Return [x, y] of the center of cell containing provided text 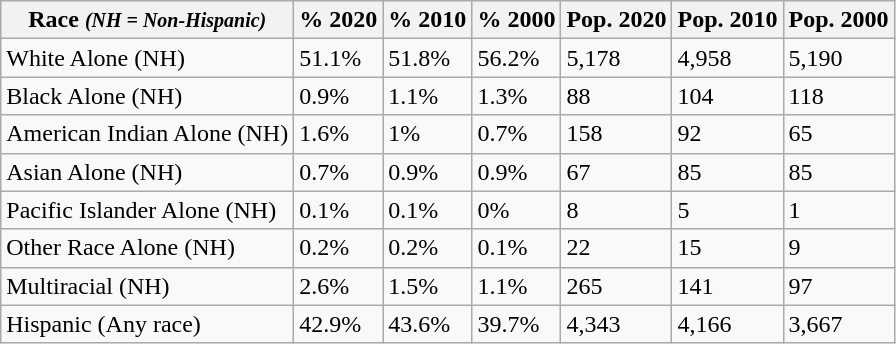
56.2% [516, 58]
Pop. 2010 [728, 20]
4,958 [728, 58]
1.3% [516, 96]
5,178 [616, 58]
0% [516, 210]
5 [728, 210]
67 [616, 172]
65 [838, 134]
1 [838, 210]
4,166 [728, 324]
3,667 [838, 324]
2.6% [338, 286]
51.8% [428, 58]
97 [838, 286]
88 [616, 96]
265 [616, 286]
Pop. 2020 [616, 20]
Hispanic (Any race) [148, 324]
9 [838, 248]
22 [616, 248]
104 [728, 96]
Other Race Alone (NH) [148, 248]
4,343 [616, 324]
42.9% [338, 324]
American Indian Alone (NH) [148, 134]
141 [728, 286]
8 [616, 210]
1% [428, 134]
White Alone (NH) [148, 58]
Pacific Islander Alone (NH) [148, 210]
51.1% [338, 58]
Race (NH = Non-Hispanic) [148, 20]
1.5% [428, 286]
5,190 [838, 58]
% 2000 [516, 20]
Multiracial (NH) [148, 286]
% 2020 [338, 20]
% 2010 [428, 20]
15 [728, 248]
39.7% [516, 324]
Asian Alone (NH) [148, 172]
Black Alone (NH) [148, 96]
118 [838, 96]
158 [616, 134]
92 [728, 134]
43.6% [428, 324]
Pop. 2000 [838, 20]
1.6% [338, 134]
